For the text-containing cell, return its midpoint in (X, Y) coordinate format. 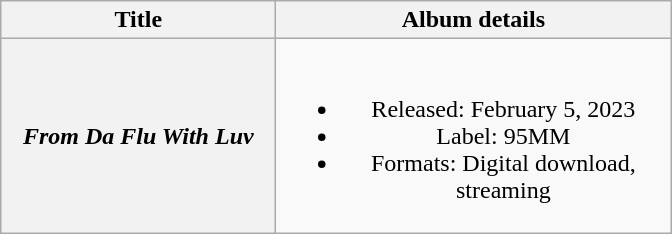
Released: February 5, 2023Label: 95MMFormats: Digital download, streaming (474, 136)
Title (138, 20)
From Da Flu With Luv (138, 136)
Album details (474, 20)
